Find where the given text appears and provide that cell's center as (x, y) coordinate. 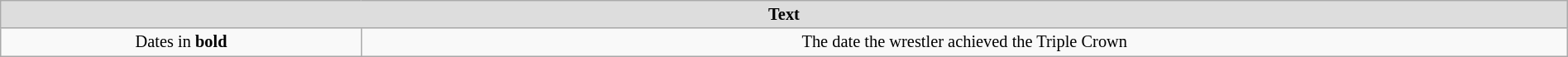
Dates in bold (181, 42)
Text (784, 14)
The date the wrestler achieved the Triple Crown (964, 42)
